Find where the given text appears and provide that cell's center as (X, Y) coordinate. 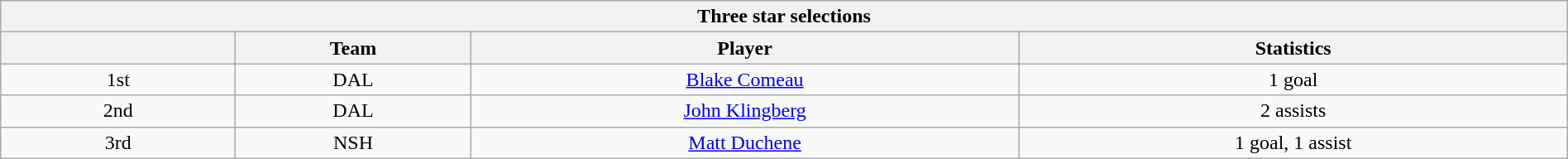
2nd (118, 111)
NSH (353, 142)
Player (744, 48)
Matt Duchene (744, 142)
1st (118, 79)
Three star selections (784, 17)
1 goal (1293, 79)
2 assists (1293, 111)
John Klingberg (744, 111)
Blake Comeau (744, 79)
Team (353, 48)
Statistics (1293, 48)
1 goal, 1 assist (1293, 142)
3rd (118, 142)
